Find where the given text appears and provide that cell's center as (x, y) coordinate. 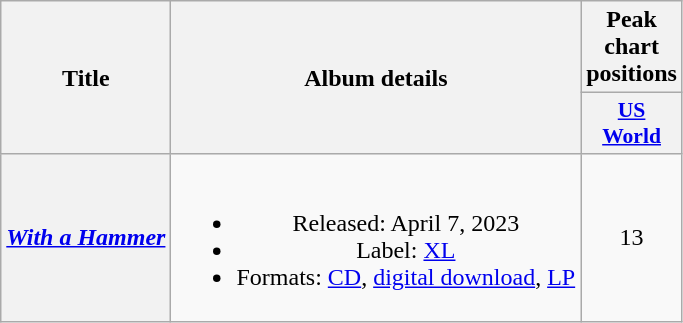
Album details (376, 78)
Peak chart positions (632, 47)
Released: April 7, 2023Label: XLFormats: CD, digital download, LP (376, 238)
USWorld (632, 124)
Title (86, 78)
With a Hammer (86, 238)
13 (632, 238)
